From the cell containing the given text, extract its center point as [x, y] coordinate. 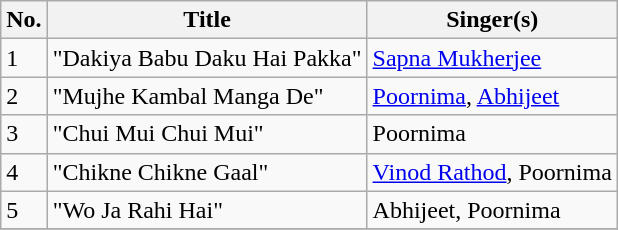
No. [24, 20]
2 [24, 96]
"Dakiya Babu Daku Hai Pakka" [207, 58]
5 [24, 210]
Poornima, Abhijeet [492, 96]
Sapna Mukherjee [492, 58]
4 [24, 172]
"Chikne Chikne Gaal" [207, 172]
"Chui Mui Chui Mui" [207, 134]
"Wo Ja Rahi Hai" [207, 210]
Vinod Rathod, Poornima [492, 172]
3 [24, 134]
Poornima [492, 134]
Title [207, 20]
1 [24, 58]
"Mujhe Kambal Manga De" [207, 96]
Singer(s) [492, 20]
Abhijeet, Poornima [492, 210]
